Scan for the cell matching the given text and deliver its [x, y] coordinate at center. 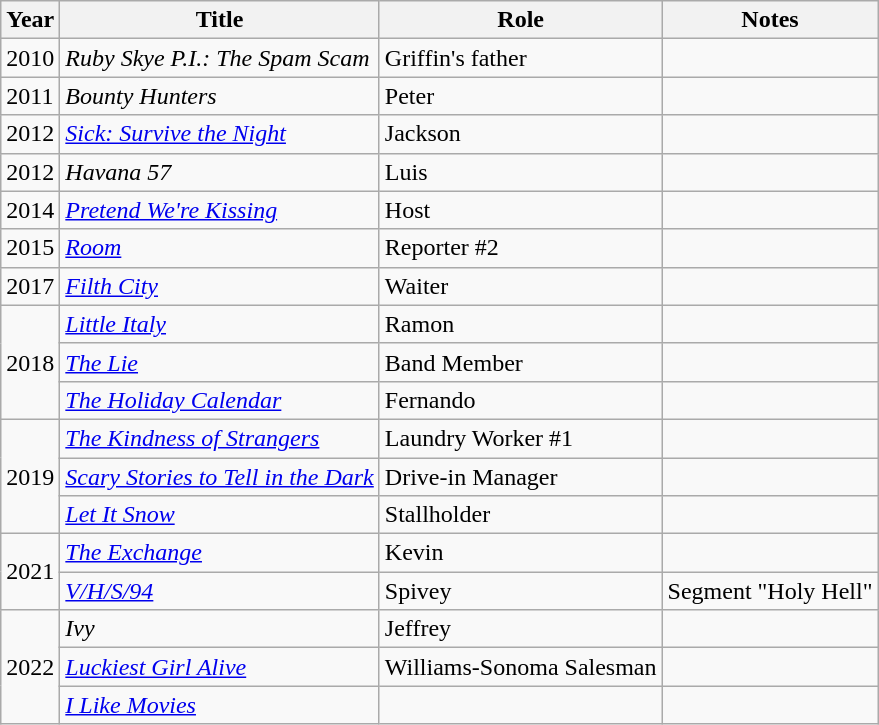
Peter [520, 96]
2022 [30, 667]
Filth City [220, 286]
Griffin's father [520, 58]
Ruby Skye P.I.: The Spam Scam [220, 58]
Waiter [520, 286]
Year [30, 20]
Luis [520, 172]
Title [220, 20]
V/H/S/94 [220, 591]
Drive-in Manager [520, 477]
Pretend We're Kissing [220, 210]
The Exchange [220, 553]
Let It Snow [220, 515]
Spivey [520, 591]
Havana 57 [220, 172]
2019 [30, 476]
Williams-Sonoma Salesman [520, 667]
Bounty Hunters [220, 96]
Notes [770, 20]
2021 [30, 572]
Little Italy [220, 324]
Luckiest Girl Alive [220, 667]
2017 [30, 286]
Ivy [220, 629]
2018 [30, 362]
Fernando [520, 400]
Stallholder [520, 515]
Reporter #2 [520, 248]
Band Member [520, 362]
The Holiday Calendar [220, 400]
2011 [30, 96]
Kevin [520, 553]
The Kindness of Strangers [220, 438]
Jeffrey [520, 629]
Laundry Worker #1 [520, 438]
Role [520, 20]
Host [520, 210]
I Like Movies [220, 705]
The Lie [220, 362]
2010 [30, 58]
Sick: Survive the Night [220, 134]
Scary Stories to Tell in the Dark [220, 477]
Ramon [520, 324]
2015 [30, 248]
Jackson [520, 134]
2014 [30, 210]
Room [220, 248]
Segment "Holy Hell" [770, 591]
